Identify which cell holds the provided text, then report its (x, y) central coordinate. 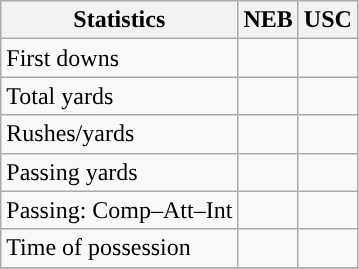
Rushes/yards (120, 134)
USC (328, 20)
First downs (120, 58)
Passing: Comp–Att–Int (120, 210)
Passing yards (120, 172)
Total yards (120, 96)
NEB (268, 20)
Statistics (120, 20)
Time of possession (120, 248)
